Provide the (X, Y) coordinate of the cell's center where the given text is located.  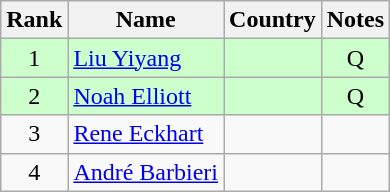
Name (146, 20)
3 (34, 134)
1 (34, 58)
Notes (355, 20)
2 (34, 96)
Noah Elliott (146, 96)
Liu Yiyang (146, 58)
Rene Eckhart (146, 134)
Country (273, 20)
Rank (34, 20)
4 (34, 172)
André Barbieri (146, 172)
